Pinpoint the cell where the given text exists, returning its [X, Y] midpoint coordinate. 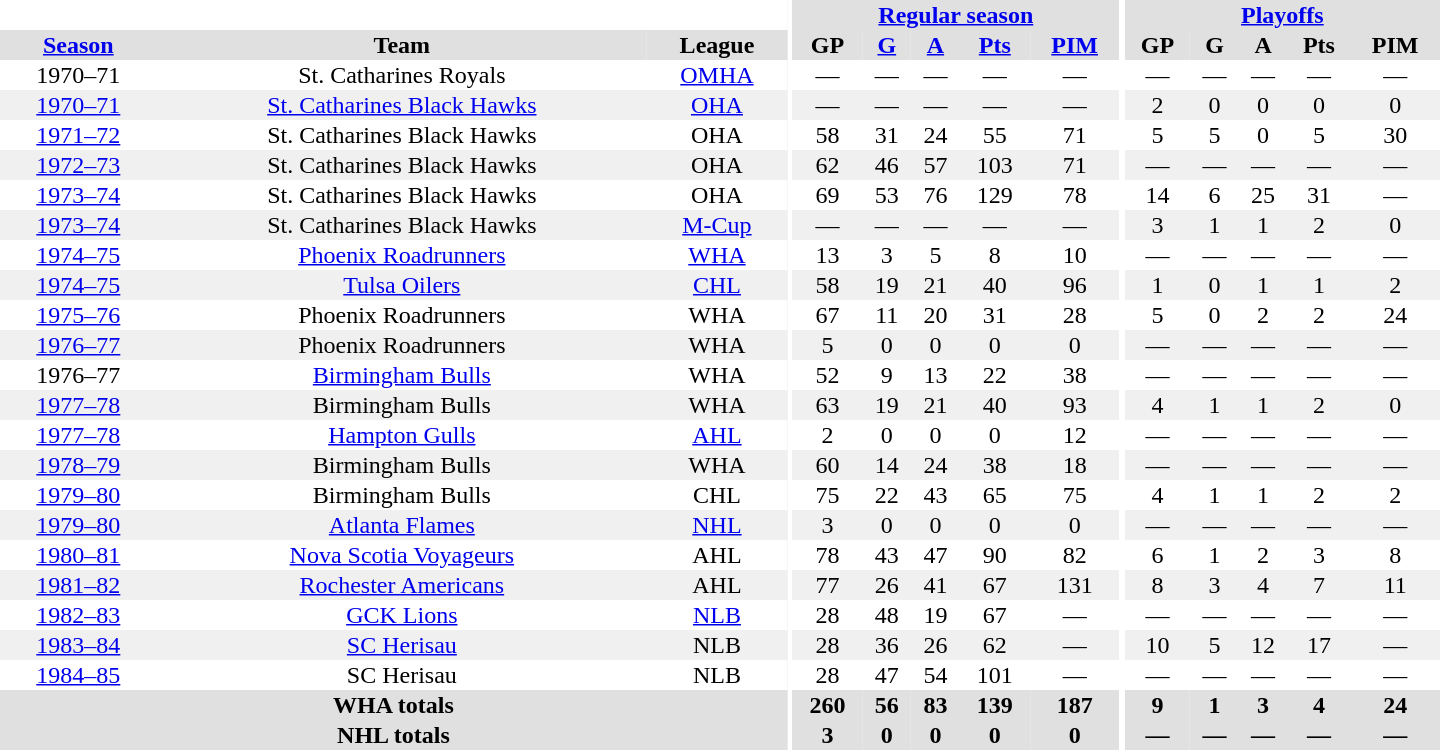
Atlanta Flames [402, 525]
1971–72 [78, 135]
1981–82 [78, 585]
260 [827, 705]
1984–85 [78, 675]
1978–79 [78, 465]
63 [827, 405]
82 [1074, 555]
57 [936, 165]
60 [827, 465]
Team [402, 45]
1983–84 [78, 645]
1975–76 [78, 315]
48 [886, 615]
52 [827, 375]
Hampton Gulls [402, 435]
1982–83 [78, 615]
103 [995, 165]
53 [886, 195]
83 [936, 705]
41 [936, 585]
Tulsa Oilers [402, 285]
Regular season [956, 15]
93 [1074, 405]
90 [995, 555]
56 [886, 705]
NHL [717, 525]
NHL totals [394, 735]
7 [1318, 585]
69 [827, 195]
55 [995, 135]
46 [886, 165]
101 [995, 675]
129 [995, 195]
96 [1074, 285]
1980–81 [78, 555]
65 [995, 495]
OMHA [717, 75]
54 [936, 675]
GCK Lions [402, 615]
20 [936, 315]
Rochester Americans [402, 585]
St. Catharines Royals [402, 75]
1972–73 [78, 165]
Season [78, 45]
131 [1074, 585]
139 [995, 705]
18 [1074, 465]
League [717, 45]
WHA totals [394, 705]
30 [1395, 135]
Playoffs [1282, 15]
187 [1074, 705]
Nova Scotia Voyageurs [402, 555]
76 [936, 195]
25 [1264, 195]
36 [886, 645]
17 [1318, 645]
77 [827, 585]
M-Cup [717, 225]
